Output the (x, y) coordinate of the center of the cell containing the given text.  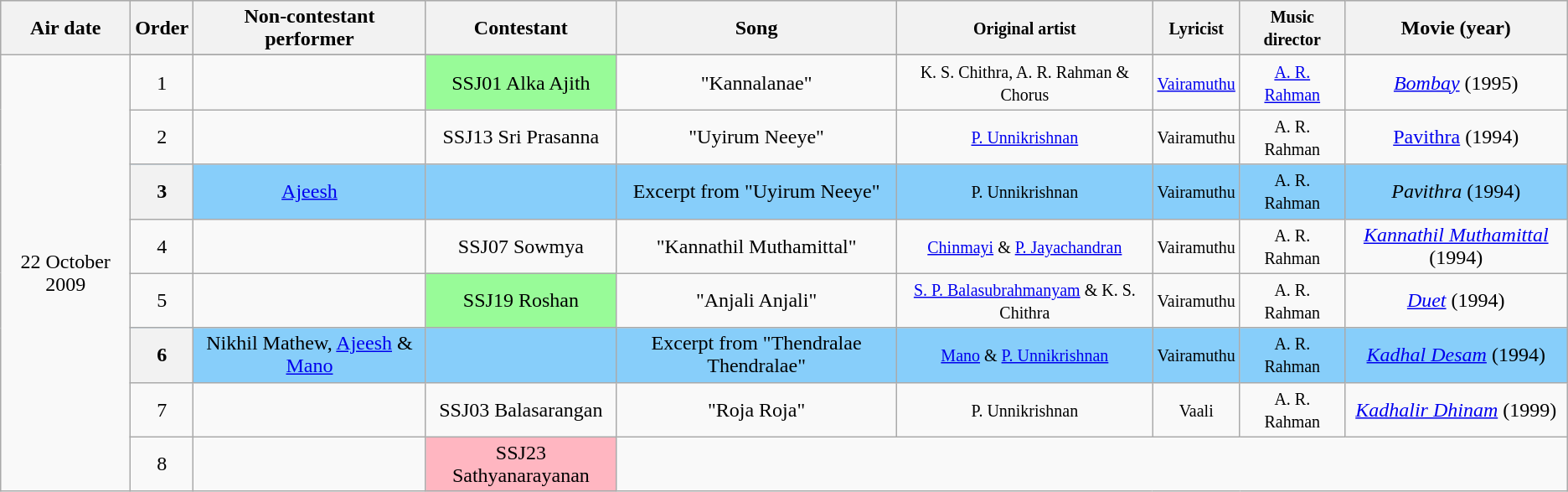
3 (162, 191)
SSJ03 Balasarangan (521, 409)
Duet (1994) (1456, 300)
Bombay (1995) (1456, 82)
Chinmayi & P. Jayachandran (1025, 246)
1 (162, 82)
Kadhal Desam (1994) (1456, 355)
Ajeesh (310, 191)
SSJ01 Alka Ajith (521, 82)
"Kannathil Muthamittal" (757, 246)
Lyricist (1196, 28)
SSJ23 Sathyanarayanan (521, 464)
Nikhil Mathew, Ajeesh & Mano (310, 355)
Air date (65, 28)
5 (162, 300)
2 (162, 137)
6 (162, 355)
Order (162, 28)
Excerpt from "Uyirum Neeye" (757, 191)
SSJ07 Sowmya (521, 246)
"Uyirum Neeye" (757, 137)
S. P. Balasubrahmanyam & K. S. Chithra (1025, 300)
7 (162, 409)
22 October 2009 (65, 273)
Excerpt from "Thendralae Thendralae" (757, 355)
4 (162, 246)
"Anjali Anjali" (757, 300)
"Kannalanae" (757, 82)
Song (757, 28)
Kannathil Muthamittal (1994) (1456, 246)
K. S. Chithra, A. R. Rahman & Chorus (1025, 82)
Non-contestant performer (310, 28)
SSJ19 Roshan (521, 300)
Kadhalir Dhinam (1999) (1456, 409)
"Roja Roja" (757, 409)
Vaali (1196, 409)
8 (162, 464)
Original artist (1025, 28)
Mano & P. Unnikrishnan (1025, 355)
Contestant (521, 28)
SSJ13 Sri Prasanna (521, 137)
Movie (year) (1456, 28)
Music director (1292, 28)
